Find where the given text appears and provide that cell's center as [X, Y] coordinate. 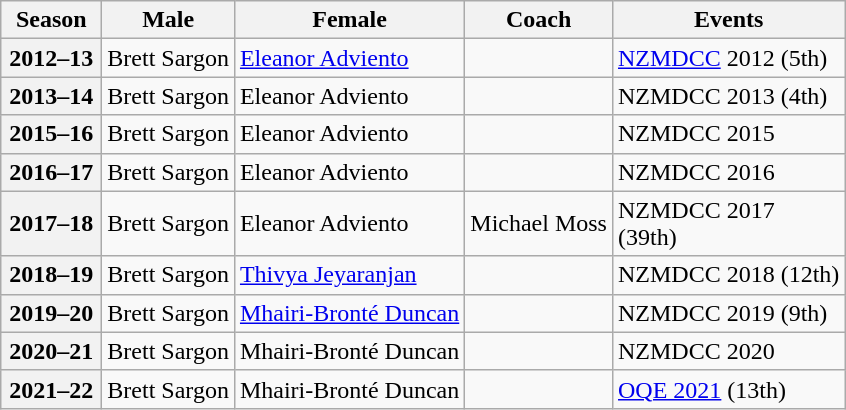
NZMDCC 2020 [728, 351]
OQE 2021 (13th) [728, 389]
NZMDCC 2017 (39th) [728, 224]
Michael Moss [539, 224]
2018–19 [52, 275]
NZMDCC 2018 (12th) [728, 275]
2017–18 [52, 224]
2013–14 [52, 96]
2020–21 [52, 351]
Season [52, 20]
2012–13 [52, 58]
NZMDCC 2013 (4th) [728, 96]
NZMDCC 2012 (5th) [728, 58]
2016–17 [52, 172]
2015–16 [52, 134]
NZMDCC 2019 (9th) [728, 313]
NZMDCC 2015 [728, 134]
2021–22 [52, 389]
Male [168, 20]
Thivya Jeyaranjan [349, 275]
Female [349, 20]
Coach [539, 20]
Events [728, 20]
NZMDCC 2016 [728, 172]
2019–20 [52, 313]
